Detect which cell encompasses the target text, then output its (X, Y) center coordinate. 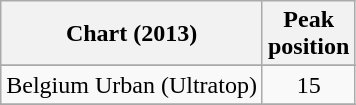
Chart (2013) (132, 34)
Peakposition (308, 34)
Belgium Urban (Ultratop) (132, 85)
15 (308, 85)
